Search for the cell housing the specified text and yield its (x, y) center coordinate. 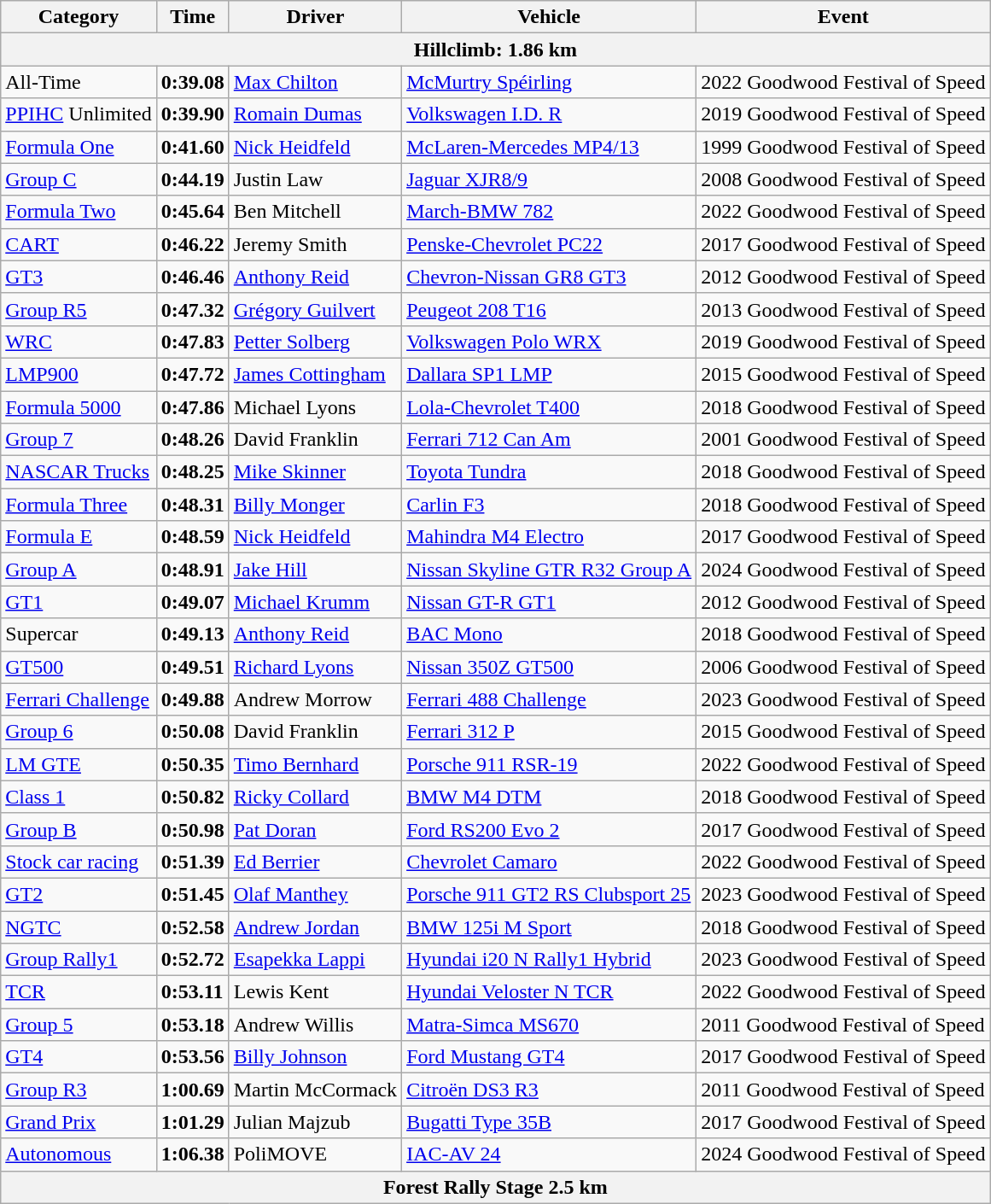
0:51.45 (193, 894)
2006 Goodwood Festival of Speed (843, 667)
Event (843, 17)
0:48.26 (193, 440)
GT1 (79, 602)
1:00.69 (193, 1090)
1999 Goodwood Festival of Speed (843, 147)
Vehicle (550, 17)
Nissan GT-R GT1 (550, 602)
LMP900 (79, 374)
Carlin F3 (550, 505)
Group 6 (79, 732)
All-Time (79, 82)
Group 5 (79, 1025)
Petter Solberg (315, 342)
BMW M4 DTM (550, 797)
BMW 125i M Sport (550, 926)
Nissan Skyline GTR R32 Group A (550, 570)
Group B (79, 829)
Julian Majzub (315, 1122)
Peugeot 208 T16 (550, 309)
1:01.29 (193, 1122)
Hillclimb: 1.86 km (495, 50)
Hyundai i20 N Rally1 Hybrid (550, 960)
McLaren-Mercedes MP4/13 (550, 147)
Formula 5000 (79, 407)
Lola-Chevrolet T400 (550, 407)
Max Chilton (315, 82)
Toyota Tundra (550, 472)
Group R5 (79, 309)
Stock car racing (79, 862)
Billy Johnson (315, 1057)
Group C (79, 179)
0:52.58 (193, 926)
Formula Two (79, 212)
Martin McCormack (315, 1090)
0:47.72 (193, 374)
2008 Goodwood Festival of Speed (843, 179)
Ben Mitchell (315, 212)
0:49.51 (193, 667)
0:47.32 (193, 309)
Formula Three (79, 505)
Chevrolet Camaro (550, 862)
Grand Prix (79, 1122)
0:51.39 (193, 862)
Matra-Simca MS670 (550, 1025)
0:50.08 (193, 732)
GT500 (79, 667)
0:53.11 (193, 992)
Jaguar XJR8/9 (550, 179)
Esapekka Lappi (315, 960)
Citroën DS3 R3 (550, 1090)
Forest Rally Stage 2.5 km (495, 1187)
0:46.46 (193, 277)
0:53.56 (193, 1057)
March-BMW 782 (550, 212)
Category (79, 17)
Andrew Morrow (315, 699)
Michael Lyons (315, 407)
Penske-Chevrolet PC22 (550, 244)
CART (79, 244)
0:44.19 (193, 179)
Ed Berrier (315, 862)
Porsche 911 RSR-19 (550, 764)
Timo Bernhard (315, 764)
WRC (79, 342)
2013 Goodwood Festival of Speed (843, 309)
Ford Mustang GT4 (550, 1057)
Ferrari 712 Can Am (550, 440)
Volkswagen Polo WRX (550, 342)
Nissan 350Z GT500 (550, 667)
Group 7 (79, 440)
0:46.22 (193, 244)
Bugatti Type 35B (550, 1122)
Romain Dumas (315, 114)
0:49.13 (193, 634)
Grégory Guilvert (315, 309)
0:49.07 (193, 602)
BAC Mono (550, 634)
Driver (315, 17)
Autonomous (79, 1154)
James Cottingham (315, 374)
Class 1 (79, 797)
Ferrari 488 Challenge (550, 699)
Ford RS200 Evo 2 (550, 829)
Michael Krumm (315, 602)
0:50.35 (193, 764)
Group A (79, 570)
Volkswagen I.D. R (550, 114)
0:47.86 (193, 407)
Mike Skinner (315, 472)
1:06.38 (193, 1154)
Olaf Manthey (315, 894)
Porsche 911 GT2 RS Clubsport 25 (550, 894)
GT4 (79, 1057)
LM GTE (79, 764)
TCR (79, 992)
Ricky Collard (315, 797)
Group R3 (79, 1090)
0:48.25 (193, 472)
Ferrari 312 P (550, 732)
IAC-AV 24 (550, 1154)
0:50.82 (193, 797)
0:45.64 (193, 212)
Chevron-Nissan GR8 GT3 (550, 277)
Andrew Jordan (315, 926)
Richard Lyons (315, 667)
0:48.31 (193, 505)
Mahindra M4 Electro (550, 537)
GT3 (79, 277)
0:50.98 (193, 829)
Ferrari Challenge (79, 699)
Time (193, 17)
Supercar (79, 634)
Jeremy Smith (315, 244)
0:49.88 (193, 699)
NASCAR Trucks (79, 472)
Andrew Willis (315, 1025)
PPIHC Unlimited (79, 114)
Billy Monger (315, 505)
0:41.60 (193, 147)
Group Rally1 (79, 960)
0:47.83 (193, 342)
0:48.91 (193, 570)
McMurtry Spéirling (550, 82)
Justin Law (315, 179)
GT2 (79, 894)
2001 Goodwood Festival of Speed (843, 440)
Formula E (79, 537)
Jake Hill (315, 570)
Pat Doran (315, 829)
NGTC (79, 926)
0:53.18 (193, 1025)
Hyundai Veloster N TCR (550, 992)
0:52.72 (193, 960)
PoliMOVE (315, 1154)
Lewis Kent (315, 992)
0:48.59 (193, 537)
0:39.90 (193, 114)
Dallara SP1 LMP (550, 374)
0:39.08 (193, 82)
Formula One (79, 147)
